Scan for the cell matching the given text and deliver its [X, Y] coordinate at center. 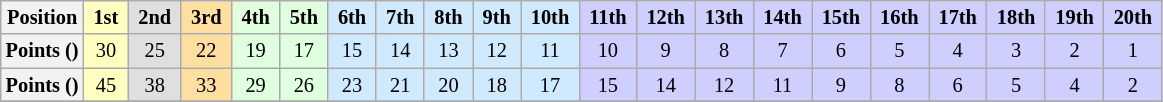
6th [352, 17]
19 [256, 51]
33 [206, 85]
13th [724, 17]
26 [304, 85]
38 [154, 85]
21 [400, 85]
2nd [154, 17]
25 [154, 51]
10 [608, 51]
20th [1133, 17]
12th [665, 17]
5th [304, 17]
23 [352, 85]
22 [206, 51]
20 [448, 85]
16th [899, 17]
9th [497, 17]
18 [497, 85]
10th [550, 17]
29 [256, 85]
7th [400, 17]
4th [256, 17]
17th [957, 17]
Position [42, 17]
45 [106, 85]
8th [448, 17]
1st [106, 17]
15th [841, 17]
19th [1074, 17]
18th [1016, 17]
11th [608, 17]
30 [106, 51]
14th [782, 17]
7 [782, 51]
3 [1016, 51]
1 [1133, 51]
3rd [206, 17]
13 [448, 51]
